Scan for the cell matching the given text and deliver its [x, y] coordinate at center. 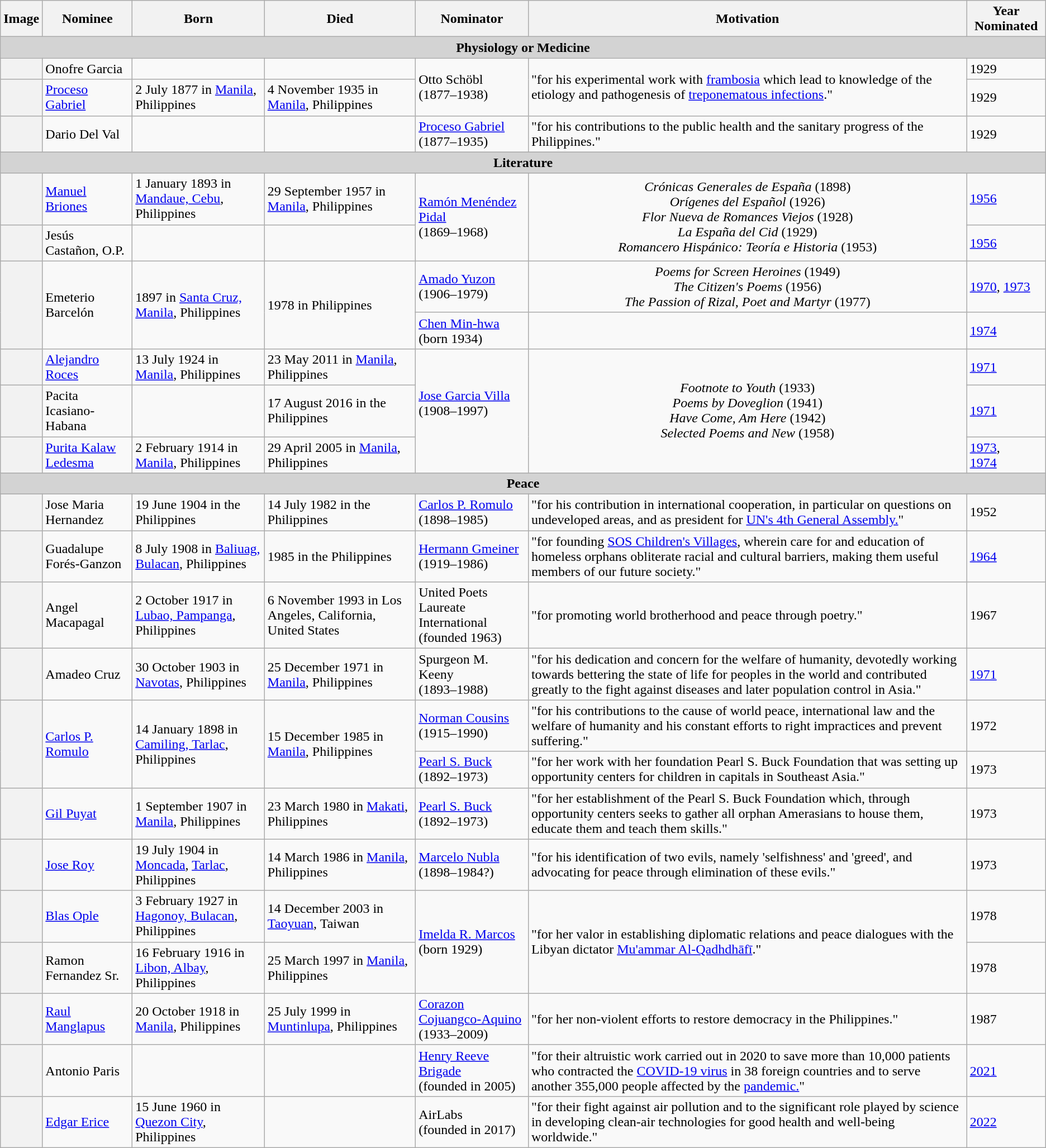
Physiology or Medicine [523, 47]
1985 in the Philippines [340, 556]
23 May 2011 in Manila, Philippines [340, 366]
Ramón Menéndez Pidal (1869–1968) [472, 217]
Edgar Erice [87, 1122]
Amado Yuzon (1906–1979) [472, 287]
"for his contributions to the public health and the sanitary progress of the Philippines." [748, 134]
1 September 1907 in Manila, Philippines [199, 813]
Jose Maria Hernandez [87, 513]
1952 [1006, 513]
8 July 1908 in Baliuag, Bulacan, Philippines [199, 556]
Motivation [748, 19]
19 July 1904 in Moncada, Tarlac, Philippines [199, 865]
1972 [1006, 726]
Onofre Garcia [87, 69]
Amadeo Cruz [87, 674]
23 March 1980 in Makati, Philippines [340, 813]
1967 [1006, 616]
14 December 2003 in Taoyuan, Taiwan [340, 916]
25 December 1971 in Manila, Philippines [340, 674]
2 February 1914 in Manila, Philippines [199, 455]
Otto Schöbl (1877–1938) [472, 87]
Carlos P. Romulo [87, 744]
Year Nominated [1006, 19]
Spurgeon M. Keeny (1893–1988) [472, 674]
Alejandro Roces [87, 366]
1973,1974 [1006, 455]
Proceso Gabriel (1877–1935) [472, 134]
1964 [1006, 556]
1987 [1006, 1019]
2021 [1006, 1070]
15 December 1985 in Manila, Philippines [340, 744]
2 July 1877 in Manila, Philippines [199, 97]
Jesús Castañon, O.P. [87, 242]
"for her valor in establishing diplomatic relations and peace dialogues with the Libyan dictator Mu'ammar Al-Qadhdhāfī." [748, 942]
19 June 1904 in the Philippines [199, 513]
29 September 1957 in Manila, Philippines [340, 199]
Antonio Paris [87, 1070]
1 January 1893 in Mandaue, Cebu, Philippines [199, 199]
1897 in Santa Cruz, Manila, Philippines [199, 305]
14 July 1982 in the Philippines [340, 513]
Raul Manglapus [87, 1019]
16 February 1916 in Libon, Albay, Philippines [199, 968]
1978 in Philippines [340, 305]
Footnote to Youth (1933)Poems by Doveglion (1941)Have Come, Am Here (1942)Selected Poems and New (1958) [748, 411]
"for his identification of two evils, namely 'selfishness' and 'greed', and advocating for peace through elimination of these evils." [748, 865]
15 June 1960 in Quezon City, Philippines [199, 1122]
30 October 1903 in Navotas, Philippines [199, 674]
25 July 1999 in Muntinlupa, Philippines [340, 1019]
Ramon Fernandez Sr. [87, 968]
"for her non-violent efforts to restore democracy in the Philippines." [748, 1019]
4 November 1935 in Manila, Philippines [340, 97]
Blas Ople [87, 916]
Pacita Icasiano-Habana [87, 411]
Manuel Briones [87, 199]
Carlos P. Romulo (1898–1985) [472, 513]
Nominator [472, 19]
Poems for Screen Heroines (1949)The Citizen's Poems (1956)The Passion of Rizal, Poet and Martyr (1977) [748, 287]
Gil Puyat [87, 813]
Nominee [87, 19]
Marcelo Nubla (1898–1984?) [472, 865]
Emeterio Barcelón [87, 305]
14 January 1898 in Camiling, Tarlac, Philippines [199, 744]
Henry Reeve Brigade(founded in 2005) [472, 1070]
13 July 1924 in Manila, Philippines [199, 366]
Died [340, 19]
2 October 1917 in Lubao, Pampanga, Philippines [199, 616]
14 March 1986 in Manila, Philippines [340, 865]
3 February 1927 in Hagonoy, Bulacan, Philippines [199, 916]
29 April 2005 in Manila, Philippines [340, 455]
Born [199, 19]
United Poets Laureate International (founded 1963) [472, 616]
Imelda R. Marcos (born 1929) [472, 942]
1974 [1006, 331]
Jose Roy [87, 865]
"for his contribution in international cooperation, in particular on questions on undeveloped areas, and as president for UN's 4th General Assembly." [748, 513]
Chen Min-hwa (born 1934) [472, 331]
AirLabs(founded in 2017) [472, 1122]
Image [21, 19]
1970, 1973 [1006, 287]
Hermann Gmeiner (1919–1986) [472, 556]
"for her work with her foundation Pearl S. Buck Foundation that was setting up opportunity centers for children in capitals in Southeast Asia." [748, 770]
Peace [523, 484]
2022 [1006, 1122]
Purita Kalaw Ledesma [87, 455]
17 August 2016 in the Philippines [340, 411]
Angel Macapagal [87, 616]
6 November 1993 in Los Angeles, California, United States [340, 616]
Proceso Gabriel [87, 97]
Corazon Cojuangco-Aquino (1933–2009) [472, 1019]
Literature [523, 163]
25 March 1997 in Manila, Philippines [340, 968]
Jose Garcia Villa (1908–1997) [472, 411]
Dario Del Val [87, 134]
"for promoting world brotherhood and peace through poetry." [748, 616]
"for his experimental work with frambosia which lead to knowledge of the etiology and pathogenesis of treponematous infections." [748, 87]
20 October 1918 in Manila, Philippines [199, 1019]
Guadalupe Forés-Ganzon [87, 556]
Norman Cousins (1915–1990) [472, 726]
